Detect which cell encompasses the target text, then output its [X, Y] center coordinate. 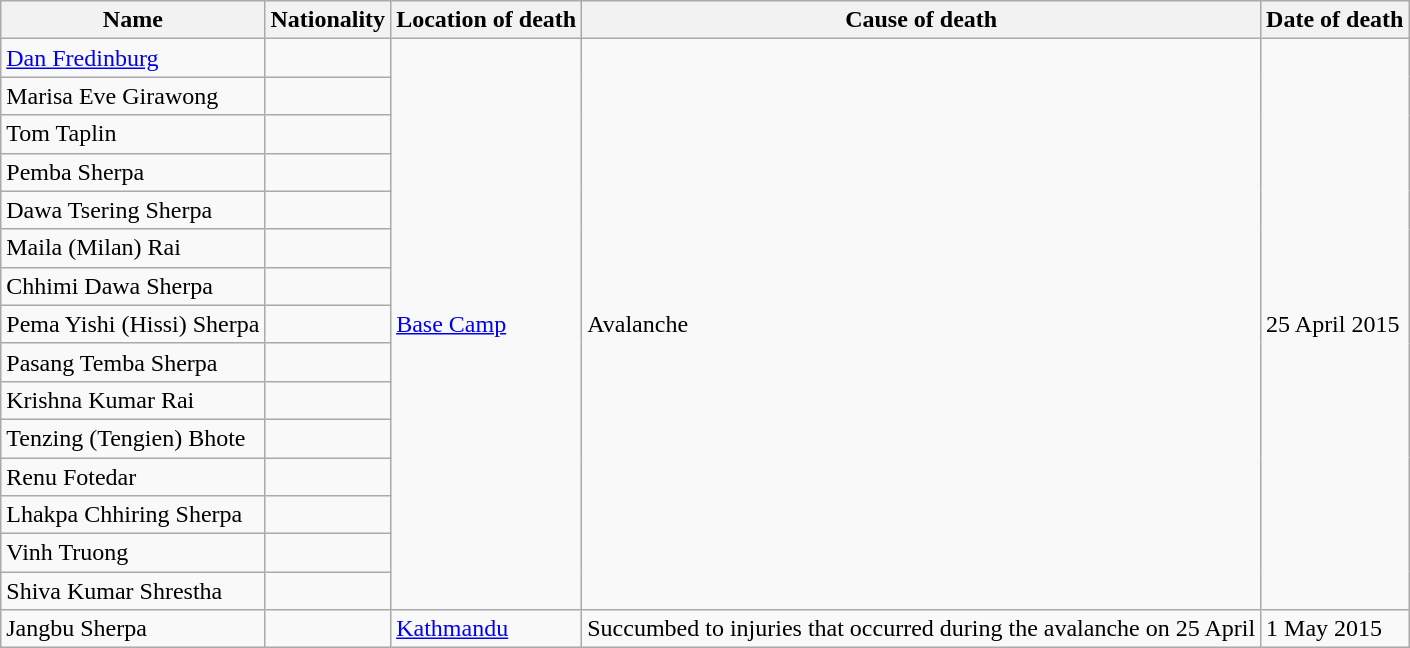
Base Camp [486, 324]
Renu Fotedar [133, 477]
Pemba Sherpa [133, 172]
Pema Yishi (Hissi) Sherpa [133, 324]
Shiva Kumar Shrestha [133, 591]
Jangbu Sherpa [133, 629]
Nationality [328, 20]
Kathmandu [486, 629]
Date of death [1335, 20]
25 April 2015 [1335, 324]
Avalanche [922, 324]
Tom Taplin [133, 134]
Lhakpa Chhiring Sherpa [133, 515]
Name [133, 20]
Krishna Kumar Rai [133, 400]
Dawa Tsering Sherpa [133, 210]
Vinh Truong [133, 553]
Cause of death [922, 20]
Dan Fredinburg [133, 58]
Succumbed to injuries that occurred during the avalanche on 25 April [922, 629]
Tenzing (Tengien) Bhote [133, 438]
Chhimi Dawa Sherpa [133, 286]
Marisa Eve Girawong [133, 96]
Maila (Milan) Rai [133, 248]
1 May 2015 [1335, 629]
Location of death [486, 20]
Pasang Temba Sherpa [133, 362]
